Determine the (X, Y) coordinate at the center of the cell enclosing the given text.  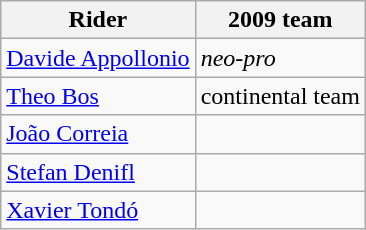
2009 team (280, 20)
Theo Bos (98, 96)
Stefan Denifl (98, 172)
Rider (98, 20)
Xavier Tondó (98, 210)
continental team (280, 96)
João Correia (98, 134)
Davide Appollonio (98, 58)
neo-pro (280, 58)
